Provide the [x, y] coordinate of the cell's center where the given text is located.  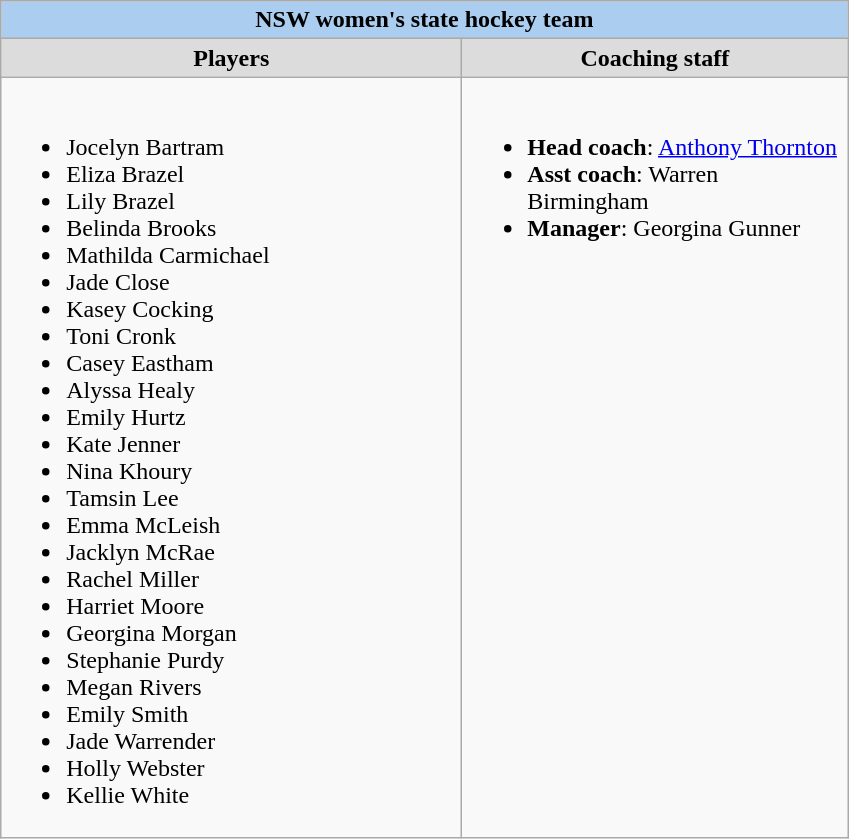
NSW women's state hockey team [424, 20]
Head coach: Anthony ThorntonAsst coach: Warren BirminghamManager: Georgina Gunner [655, 458]
Coaching staff [655, 58]
Players [232, 58]
